Detect which cell encompasses the target text, then output its [x, y] center coordinate. 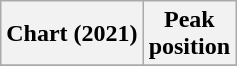
Chart (2021) [72, 34]
Peak position [189, 34]
